Return the (x, y) coordinate for the center point of the cell that contains the specified text.  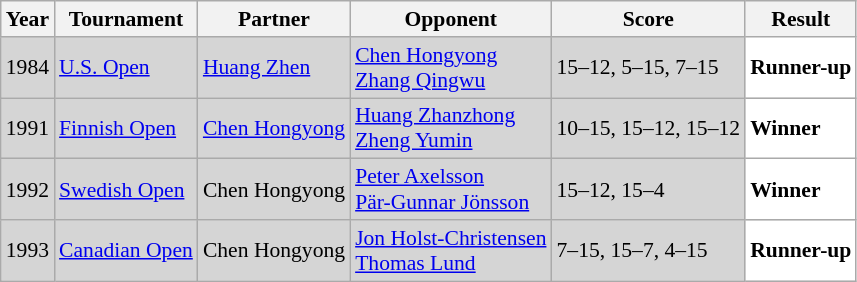
Finnish Open (126, 128)
1984 (28, 68)
Jon Holst-Christensen Thomas Lund (450, 250)
Partner (274, 19)
7–15, 15–7, 4–15 (648, 250)
U.S. Open (126, 68)
15–12, 15–4 (648, 190)
Peter Axelsson Pär-Gunnar Jönsson (450, 190)
1991 (28, 128)
Result (800, 19)
15–12, 5–15, 7–15 (648, 68)
Year (28, 19)
Score (648, 19)
10–15, 15–12, 15–12 (648, 128)
Opponent (450, 19)
Tournament (126, 19)
Huang Zhanzhong Zheng Yumin (450, 128)
1993 (28, 250)
Huang Zhen (274, 68)
Chen Hongyong Zhang Qingwu (450, 68)
Canadian Open (126, 250)
Swedish Open (126, 190)
1992 (28, 190)
